For the text-containing cell, return its midpoint in (x, y) coordinate format. 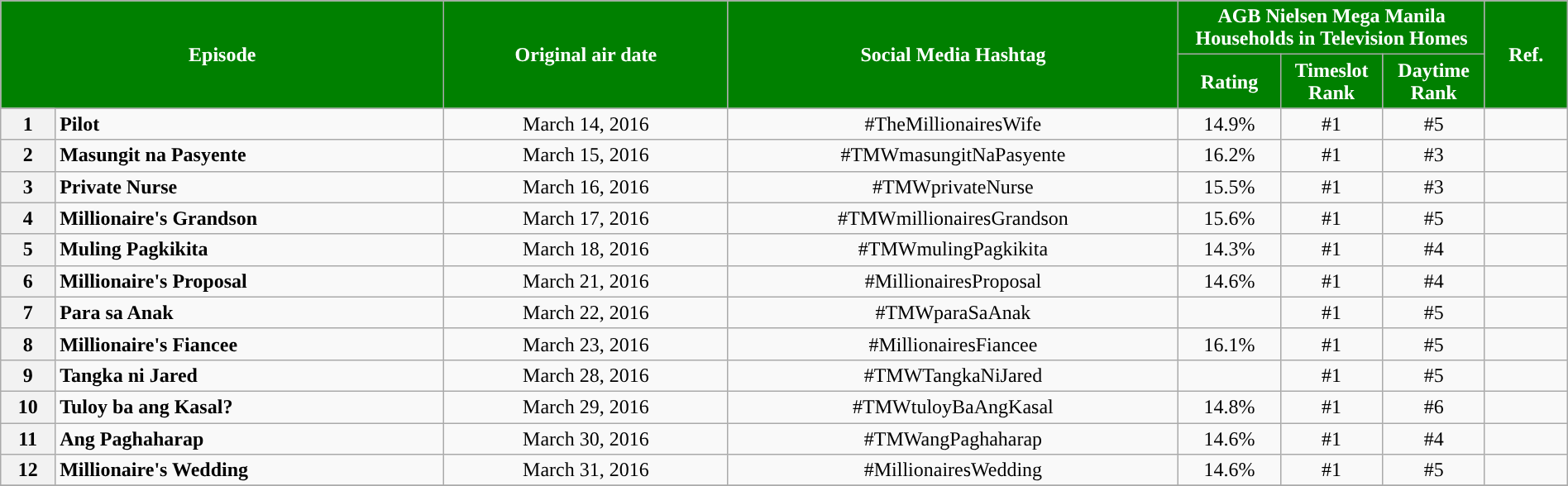
#TMWtuloyBaAngKasal (953, 407)
1 (28, 124)
#MillionairesWedding (953, 470)
March 14, 2016 (586, 124)
16.2% (1230, 155)
March 15, 2016 (586, 155)
12 (28, 470)
15.5% (1230, 187)
Millionaire's Fiancee (250, 344)
Millionaire's Proposal (250, 281)
6 (28, 281)
14.8% (1230, 407)
March 30, 2016 (586, 439)
8 (28, 344)
#TheMillionairesWife (953, 124)
March 22, 2016 (586, 312)
Pilot (250, 124)
#6 (1434, 407)
Millionaire's Grandson (250, 218)
Muling Pagkikita (250, 250)
March 31, 2016 (586, 470)
March 23, 2016 (586, 344)
Ref. (1526, 55)
Tuloy ba ang Kasal? (250, 407)
March 29, 2016 (586, 407)
Episode (222, 55)
4 (28, 218)
#MillionairesFiancee (953, 344)
Masungit na Pasyente (250, 155)
14.9% (1230, 124)
March 18, 2016 (586, 250)
Ang Paghaharap (250, 439)
Original air date (586, 55)
10 (28, 407)
2 (28, 155)
11 (28, 439)
Millionaire's Wedding (250, 470)
Daytime Rank (1434, 81)
#TMWparaSaAnak (953, 312)
#TMWmasungitNaPasyente (953, 155)
#MillionairesProposal (953, 281)
Private Nurse (250, 187)
14.3% (1230, 250)
#TMWangPaghaharap (953, 439)
March 16, 2016 (586, 187)
3 (28, 187)
Timeslot Rank (1331, 81)
Rating (1230, 81)
5 (28, 250)
Para sa Anak (250, 312)
7 (28, 312)
Tangka ni Jared (250, 375)
March 21, 2016 (586, 281)
#TMWprivateNurse (953, 187)
#TMWmillionairesGrandson (953, 218)
9 (28, 375)
March 17, 2016 (586, 218)
15.6% (1230, 218)
AGB Nielsen Mega Manila Households in Television Homes (1331, 28)
#TMWmulingPagkikita (953, 250)
Social Media Hashtag (953, 55)
March 28, 2016 (586, 375)
16.1% (1230, 344)
#TMWTangkaNiJared (953, 375)
